Find where the given text appears and provide that cell's center as [x, y] coordinate. 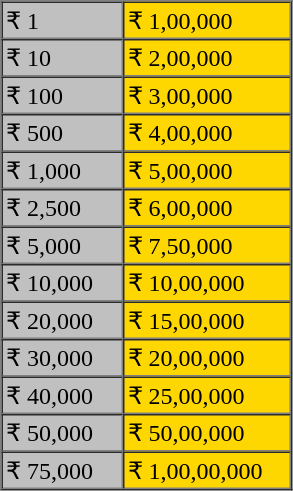
₹ 6,00,000 [207, 208]
₹ 2,00,000 [207, 58]
₹ 15,00,000 [207, 321]
₹ 30,000 [63, 358]
₹ 75,000 [63, 471]
₹ 2,500 [63, 208]
₹ 1,00,00,000 [207, 471]
₹ 500 [63, 133]
₹ 1,00,000 [207, 21]
₹ 10,00,000 [207, 283]
₹ 10 [63, 58]
₹ 50,000 [63, 433]
₹ 5,000 [63, 245]
₹ 10,000 [63, 283]
₹ 4,00,000 [207, 133]
₹ 1,000 [63, 171]
₹ 20,000 [63, 321]
₹ 25,00,000 [207, 395]
₹ 100 [63, 95]
₹ 50,00,000 [207, 433]
₹ 5,00,000 [207, 171]
₹ 40,000 [63, 395]
₹ 20,00,000 [207, 358]
₹ 3,00,000 [207, 95]
₹ 1 [63, 21]
₹ 7,50,000 [207, 245]
